Find where the given text appears and provide that cell's center as (X, Y) coordinate. 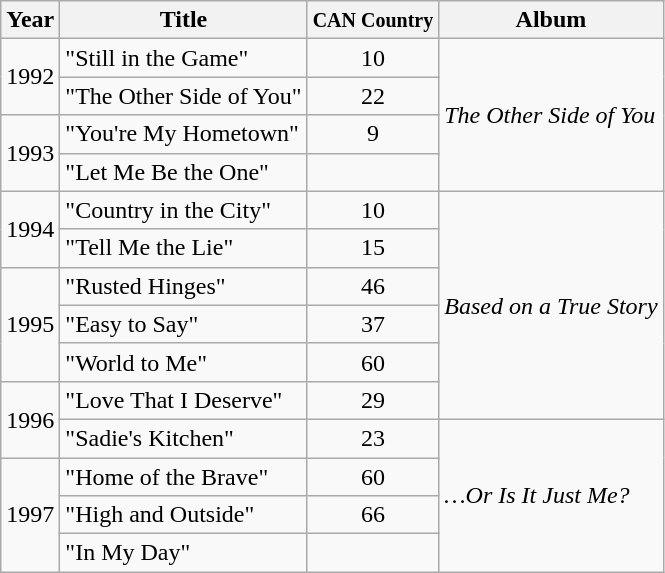
1994 (30, 229)
"Easy to Say" (184, 324)
1992 (30, 77)
37 (373, 324)
"You're My Hometown" (184, 134)
CAN Country (373, 20)
The Other Side of You (551, 115)
46 (373, 286)
1997 (30, 515)
"Let Me Be the One" (184, 172)
22 (373, 96)
"World to Me" (184, 362)
Based on a True Story (551, 305)
"Rusted Hinges" (184, 286)
"Tell Me the Lie" (184, 248)
"Country in the City" (184, 210)
1993 (30, 153)
"Still in the Game" (184, 58)
"Sadie's Kitchen" (184, 438)
1996 (30, 419)
"Love That I Deserve" (184, 400)
66 (373, 515)
…Or Is It Just Me? (551, 495)
"Home of the Brave" (184, 477)
15 (373, 248)
Title (184, 20)
9 (373, 134)
Year (30, 20)
1995 (30, 324)
"In My Day" (184, 553)
23 (373, 438)
29 (373, 400)
Album (551, 20)
"High and Outside" (184, 515)
"The Other Side of You" (184, 96)
